Extract the [x, y] coordinate from the center of the cell holding the provided text.  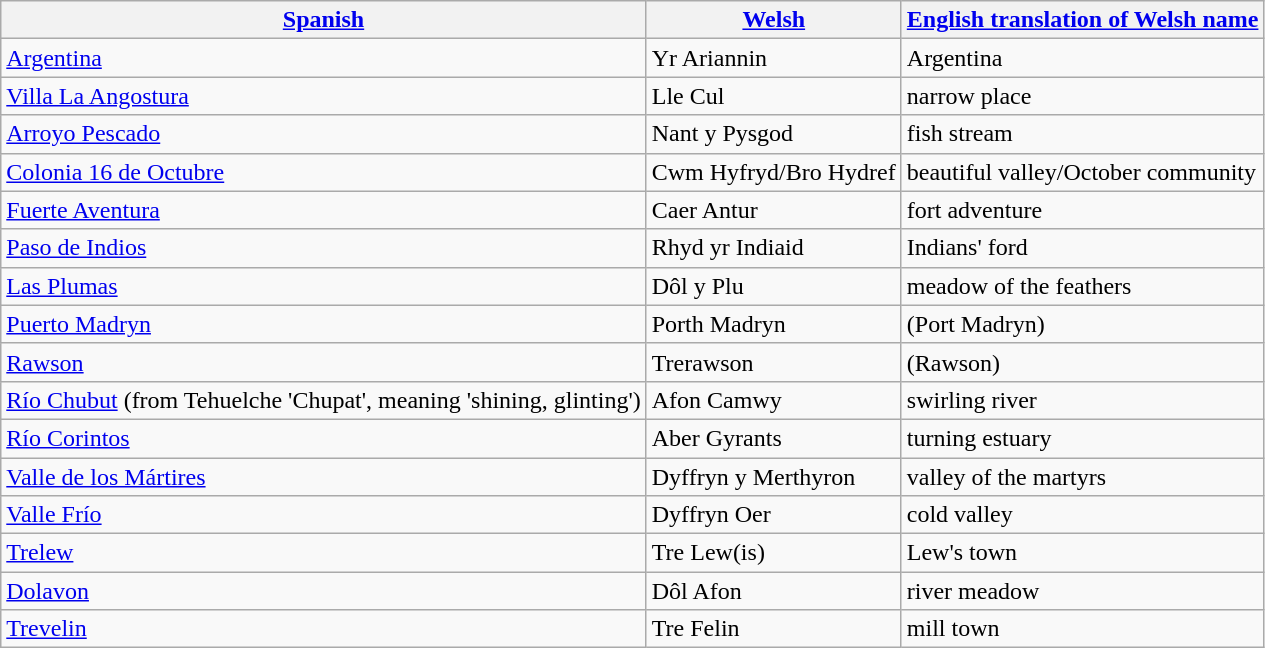
valley of the martyrs [1082, 477]
Rawson [324, 362]
Puerto Madryn [324, 324]
turning estuary [1082, 438]
Río Corintos [324, 438]
Rhyd yr Indiaid [774, 248]
cold valley [1082, 515]
Welsh [774, 20]
Porth Madryn [774, 324]
Lle Cul [774, 96]
Valle de los Mártires [324, 477]
Yr Ariannin [774, 58]
river meadow [1082, 591]
Caer Antur [774, 210]
Las Plumas [324, 286]
Trevelin [324, 629]
Nant y Pysgod [774, 134]
Aber Gyrants [774, 438]
(Port Madryn) [1082, 324]
Dôl y Plu [774, 286]
Cwm Hyfryd/Bro Hydref [774, 172]
Afon Camwy [774, 400]
Colonia 16 de Octubre [324, 172]
Dyffryn Oer [774, 515]
Trelew [324, 553]
Río Chubut (from Tehuelche 'Chupat', meaning 'shining, glinting') [324, 400]
Dôl Afon [774, 591]
English translation of Welsh name [1082, 20]
Dolavon [324, 591]
Lew's town [1082, 553]
Tre Lew(is) [774, 553]
Trerawson [774, 362]
Villa La Angostura [324, 96]
beautiful valley/October community [1082, 172]
fish stream [1082, 134]
mill town [1082, 629]
Spanish [324, 20]
(Rawson) [1082, 362]
Dyffryn y Merthyron [774, 477]
meadow of the feathers [1082, 286]
fort adventure [1082, 210]
Indians' ford [1082, 248]
swirling river [1082, 400]
Paso de Indios [324, 248]
Fuerte Aventura [324, 210]
Arroyo Pescado [324, 134]
Valle Frío [324, 515]
narrow place [1082, 96]
Tre Felin [774, 629]
